Pinpoint the cell where the given text exists, returning its [X, Y] midpoint coordinate. 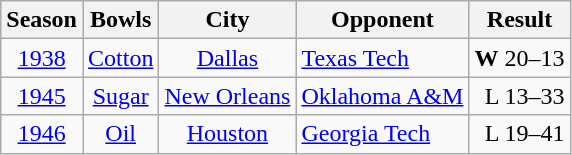
Sugar [120, 96]
1946 [42, 134]
Oil [120, 134]
1945 [42, 96]
L 19–41 [520, 134]
City [228, 20]
Georgia Tech [382, 134]
Season [42, 20]
Oklahoma A&M [382, 96]
Dallas [228, 58]
1938 [42, 58]
Cotton [120, 58]
Texas Tech [382, 58]
W 20–13 [520, 58]
Opponent [382, 20]
Bowls [120, 20]
L 13–33 [520, 96]
Result [520, 20]
New Orleans [228, 96]
Houston [228, 134]
